Pinpoint the cell where the given text exists, returning its (x, y) midpoint coordinate. 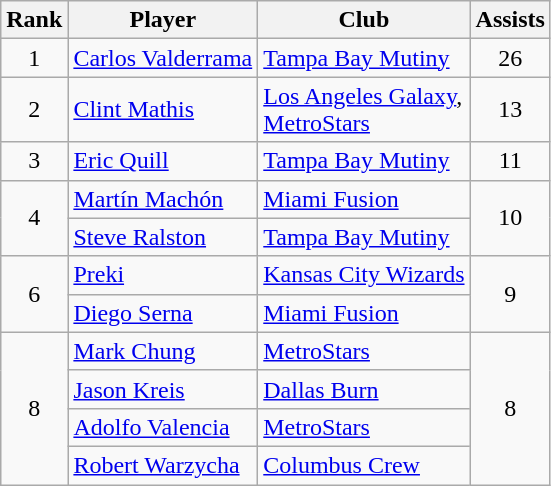
13 (510, 110)
Eric Quill (163, 161)
Carlos Valderrama (163, 58)
3 (34, 161)
9 (510, 294)
Columbus Crew (364, 465)
Jason Kreis (163, 389)
2 (34, 110)
Los Angeles Galaxy, MetroStars (364, 110)
11 (510, 161)
1 (34, 58)
10 (510, 218)
Rank (34, 20)
Diego Serna (163, 313)
Robert Warzycha (163, 465)
4 (34, 218)
Clint Mathis (163, 110)
Assists (510, 20)
Player (163, 20)
Mark Chung (163, 351)
Club (364, 20)
Preki (163, 275)
Dallas Burn (364, 389)
Kansas City Wizards (364, 275)
6 (34, 294)
Steve Ralston (163, 237)
26 (510, 58)
Martín Machón (163, 199)
Adolfo Valencia (163, 427)
